Find where the given text appears and provide that cell's center as (X, Y) coordinate. 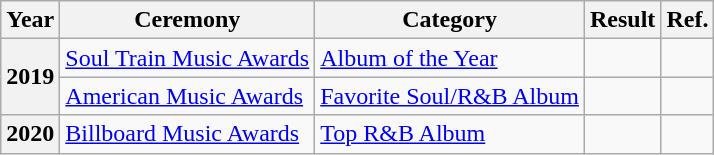
Category (450, 20)
Top R&B Album (450, 134)
Favorite Soul/R&B Album (450, 96)
Ceremony (188, 20)
Year (30, 20)
Album of the Year (450, 58)
Result (622, 20)
Billboard Music Awards (188, 134)
Ref. (688, 20)
American Music Awards (188, 96)
Soul Train Music Awards (188, 58)
2020 (30, 134)
2019 (30, 77)
